Capture the cell that displays the provided text and extract its (x, y) central coordinate. 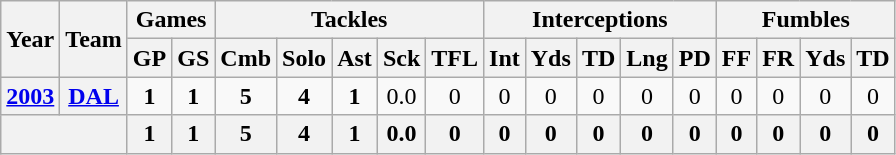
Solo (304, 58)
Ast (355, 58)
Fumbles (806, 20)
Sck (401, 58)
Lng (647, 58)
GP (149, 58)
DAL (94, 96)
FF (736, 58)
PD (694, 58)
Cmb (246, 58)
2003 (30, 96)
GS (194, 58)
Team (94, 39)
TFL (455, 58)
Year (30, 39)
Int (505, 58)
FR (778, 58)
Interceptions (600, 20)
Games (170, 20)
Tackles (350, 20)
